Capture the cell that displays the provided text and extract its [X, Y] central coordinate. 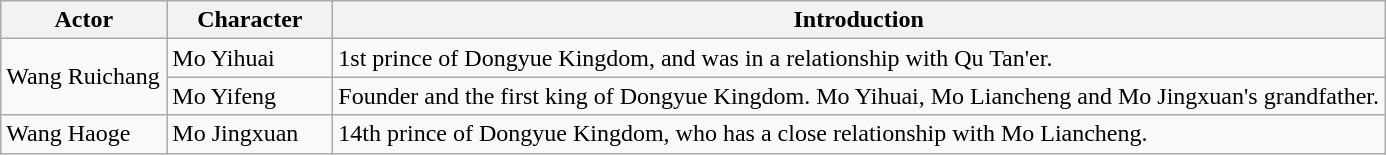
14th prince of Dongyue Kingdom, who has a close relationship with Mo Liancheng. [859, 134]
Actor [84, 20]
1st prince of Dongyue Kingdom, and was in a relationship with Qu Tan'er. [859, 58]
Mo Yifeng [250, 96]
Introduction [859, 20]
Wang Haoge [84, 134]
Mo Jingxuan [250, 134]
Wang Ruichang [84, 77]
Mo Yihuai [250, 58]
Character [250, 20]
Founder and the first king of Dongyue Kingdom. Mo Yihuai, Mo Liancheng and Mo Jingxuan's grandfather. [859, 96]
